Determine the [x, y] coordinate at the center of the cell enclosing the given text.  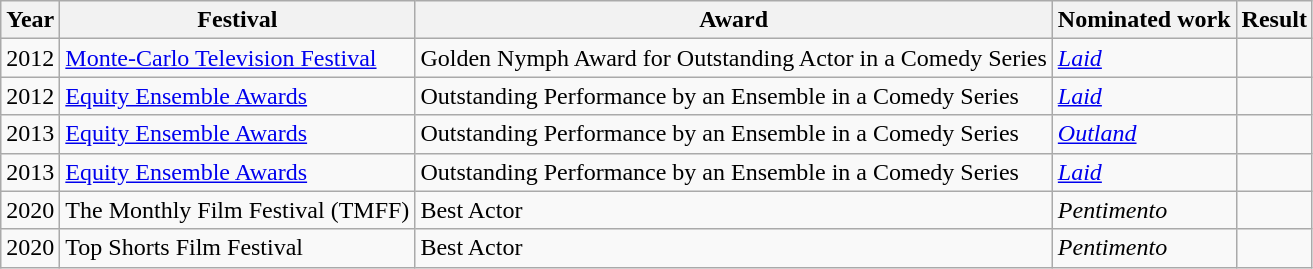
Award [734, 20]
Result [1274, 20]
Festival [238, 20]
Nominated work [1144, 20]
The Monthly Film Festival (TMFF) [238, 210]
Golden Nymph Award for Outstanding Actor in a Comedy Series [734, 58]
Year [30, 20]
Monte-Carlo Television Festival [238, 58]
Top Shorts Film Festival [238, 248]
Outland [1144, 134]
